Find where the given text appears and provide that cell's center as [x, y] coordinate. 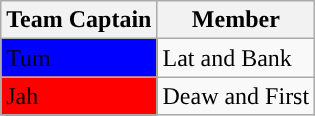
Lat and Bank [236, 58]
Tum [79, 58]
Jah [79, 96]
Deaw and First [236, 96]
Team Captain [79, 20]
Member [236, 20]
